Detect which cell encompasses the target text, then output its (X, Y) center coordinate. 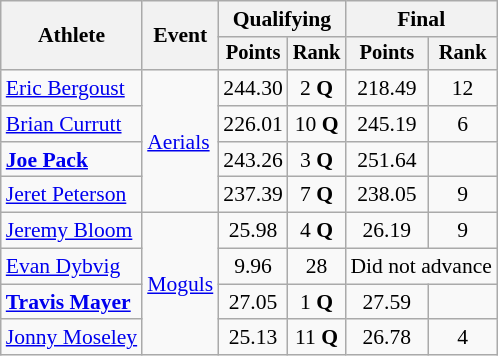
Jeret Peterson (72, 195)
245.19 (386, 124)
Brian Currutt (72, 124)
Event (180, 36)
12 (462, 88)
10 Q (317, 124)
27.59 (386, 302)
238.05 (386, 195)
Final (421, 19)
11 Q (317, 338)
25.98 (252, 231)
244.30 (252, 88)
6 (462, 124)
Joe Pack (72, 160)
243.26 (252, 160)
4 (462, 338)
4 Q (317, 231)
Evan Dybvig (72, 267)
Did not advance (421, 267)
Athlete (72, 36)
Jeremy Bloom (72, 231)
Eric Bergoust (72, 88)
Aerials (180, 141)
3 Q (317, 160)
27.05 (252, 302)
1 Q (317, 302)
Travis Mayer (72, 302)
7 Q (317, 195)
2 Q (317, 88)
218.49 (386, 88)
237.39 (252, 195)
Moguls (180, 284)
226.01 (252, 124)
9.96 (252, 267)
26.78 (386, 338)
Qualifying (282, 19)
28 (317, 267)
26.19 (386, 231)
25.13 (252, 338)
Jonny Moseley (72, 338)
251.64 (386, 160)
